From the cell containing the given text, extract its center point as [x, y] coordinate. 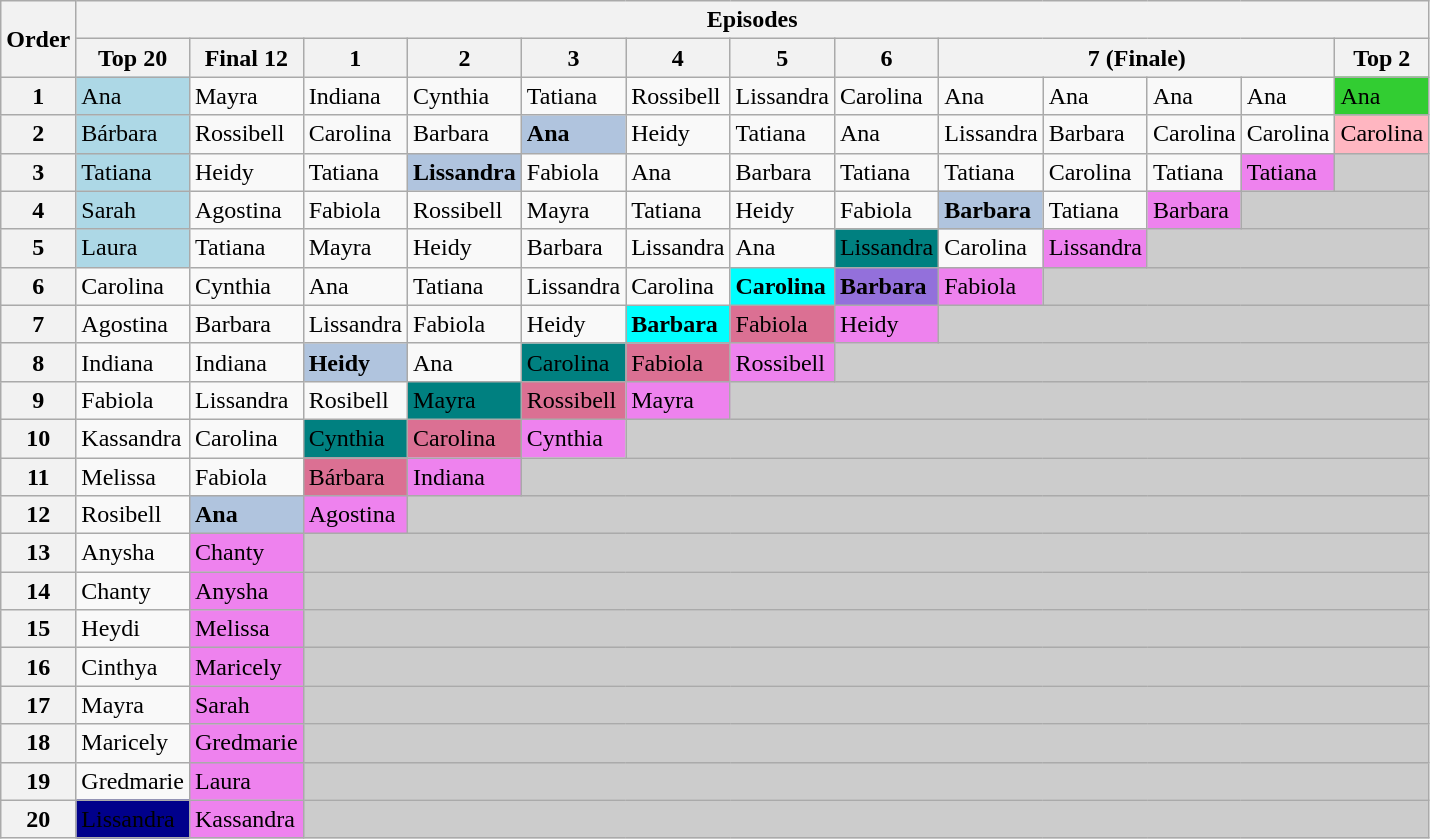
20 [38, 819]
19 [38, 781]
13 [38, 553]
14 [38, 591]
Episodes [752, 20]
12 [38, 515]
15 [38, 629]
7 (Finale) [1137, 58]
Heydi [133, 629]
Order [38, 39]
17 [38, 705]
10 [38, 438]
Final 12 [246, 58]
16 [38, 667]
7 [38, 324]
8 [38, 362]
9 [38, 400]
18 [38, 743]
Cinthya [133, 667]
11 [38, 477]
Top 2 [1382, 58]
Top 20 [133, 58]
